Detect which cell encompasses the target text, then output its (x, y) center coordinate. 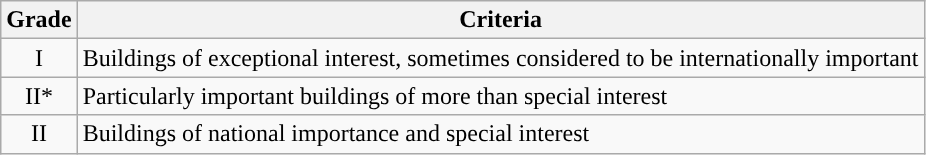
Grade (39, 20)
Criteria (500, 20)
I (39, 58)
Buildings of national importance and special interest (500, 134)
Particularly important buildings of more than special interest (500, 96)
Buildings of exceptional interest, sometimes considered to be internationally important (500, 58)
II (39, 134)
II* (39, 96)
